Determine the [x, y] coordinate at the center of the cell enclosing the given text.  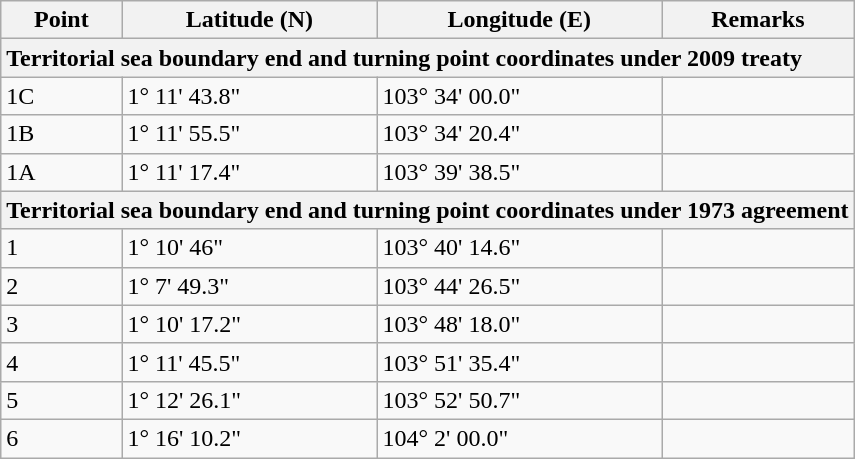
1° 16' 10.2" [250, 438]
5 [62, 400]
103° 39' 38.5" [520, 172]
103° 44' 26.5" [520, 286]
1A [62, 172]
1 [62, 248]
103° 48' 18.0" [520, 324]
1° 10' 46" [250, 248]
1C [62, 96]
6 [62, 438]
1B [62, 134]
4 [62, 362]
1° 12' 26.1" [250, 400]
3 [62, 324]
Territorial sea boundary end and turning point coordinates under 2009 treaty [428, 58]
103° 52' 50.7" [520, 400]
103° 34' 20.4" [520, 134]
104° 2' 00.0" [520, 438]
103° 40' 14.6" [520, 248]
2 [62, 286]
1° 11' 55.5" [250, 134]
Remarks [758, 20]
Longitude (E) [520, 20]
1° 11' 43.8" [250, 96]
Territorial sea boundary end and turning point coordinates under 1973 agreement [428, 210]
1° 7' 49.3" [250, 286]
1° 11' 17.4" [250, 172]
103° 51' 35.4" [520, 362]
103° 34' 00.0" [520, 96]
Latitude (N) [250, 20]
1° 11' 45.5" [250, 362]
1° 10' 17.2" [250, 324]
Point [62, 20]
